Scan for the cell matching the given text and deliver its (x, y) coordinate at center. 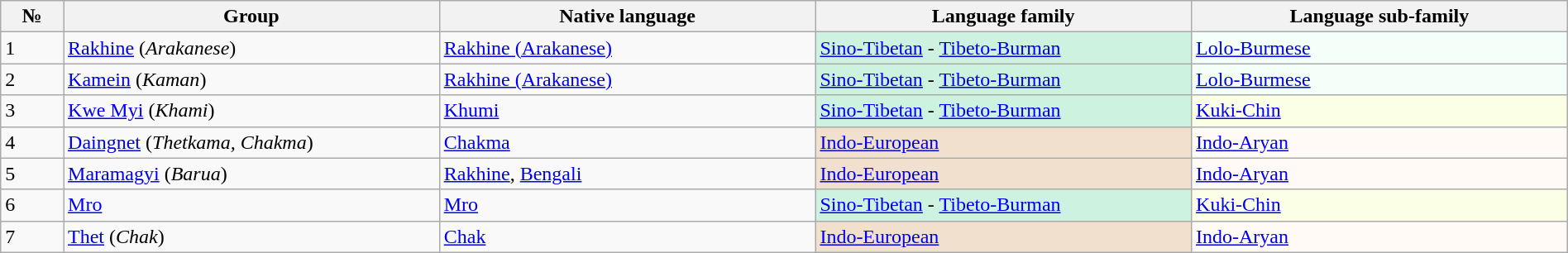
№ (32, 17)
Kwe Myi (Khami) (251, 111)
Khumi (627, 111)
4 (32, 142)
3 (32, 111)
7 (32, 236)
Thet (Chak) (251, 236)
1 (32, 48)
Daingnet (Thetkama, Chakma) (251, 142)
2 (32, 79)
5 (32, 174)
6 (32, 205)
Language sub-family (1379, 17)
Kamein (Kaman) (251, 79)
Maramagyi (Barua) (251, 174)
Language family (1004, 17)
Chak (627, 236)
Native language (627, 17)
Group (251, 17)
Chakma (627, 142)
Rakhine, Bengali (627, 174)
